Identify which cell holds the provided text, then report its [X, Y] central coordinate. 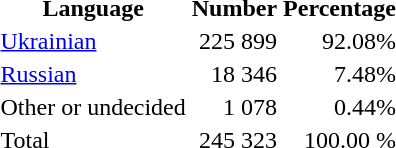
18 346 [234, 74]
1 078 [234, 107]
225 899 [234, 41]
